Return the (X, Y) coordinate for the center point of the cell that contains the specified text.  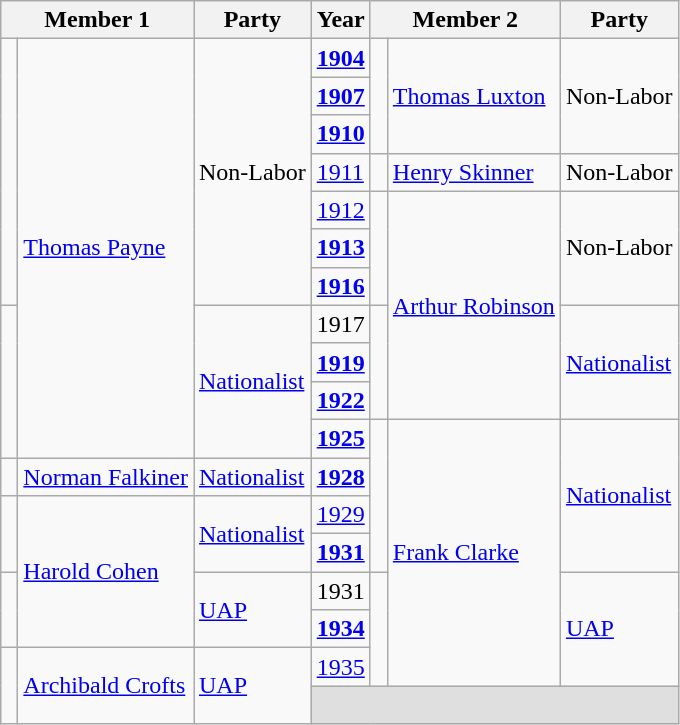
1922 (340, 400)
1907 (340, 96)
Henry Skinner (474, 172)
1910 (340, 134)
Norman Falkiner (106, 477)
1929 (340, 515)
1913 (340, 248)
1917 (340, 324)
1935 (340, 667)
Thomas Payne (106, 248)
Year (340, 20)
Thomas Luxton (474, 96)
Archibald Crofts (106, 686)
Arthur Robinson (474, 305)
1912 (340, 210)
Harold Cohen (106, 572)
1928 (340, 477)
Frank Clarke (474, 552)
1911 (340, 172)
1919 (340, 362)
1916 (340, 286)
1925 (340, 438)
1934 (340, 629)
Member 2 (465, 20)
Member 1 (98, 20)
1904 (340, 58)
